Identify which cell holds the provided text, then report its [x, y] central coordinate. 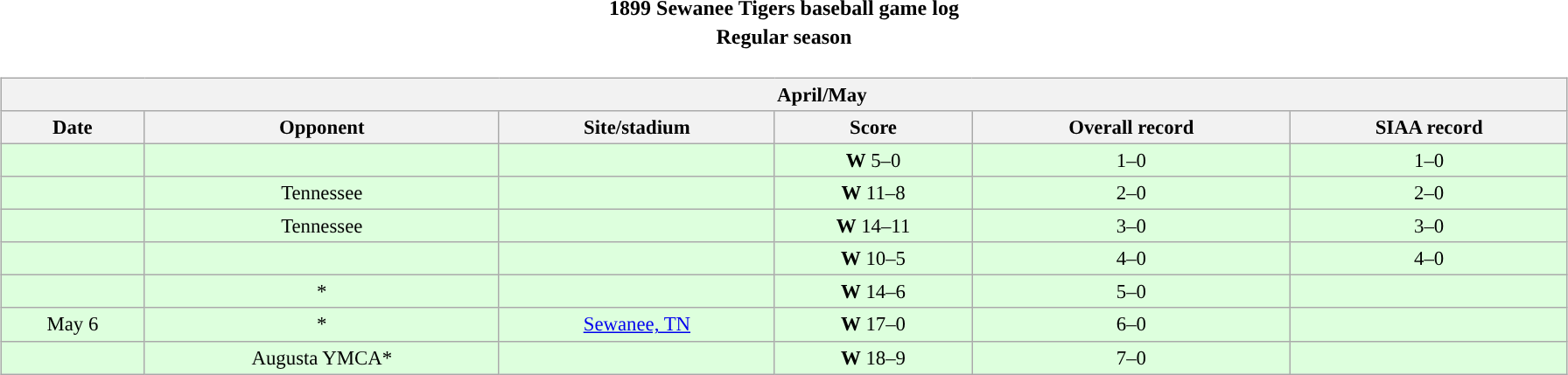
Score [873, 128]
7–0 [1131, 358]
5–0 [1131, 292]
W 14–6 [873, 292]
Sewanee, TN [637, 324]
Opponent [322, 128]
April/May [784, 94]
SIAA record [1429, 128]
W 10–5 [873, 259]
W 11–8 [873, 193]
Site/stadium [637, 128]
W 14–11 [873, 226]
W 17–0 [873, 324]
Date [73, 128]
W 18–9 [873, 358]
May 6 [73, 324]
Overall record [1131, 128]
6–0 [1131, 324]
W 5–0 [873, 160]
Augusta YMCA* [322, 358]
